For the text-containing cell, return its midpoint in (X, Y) coordinate format. 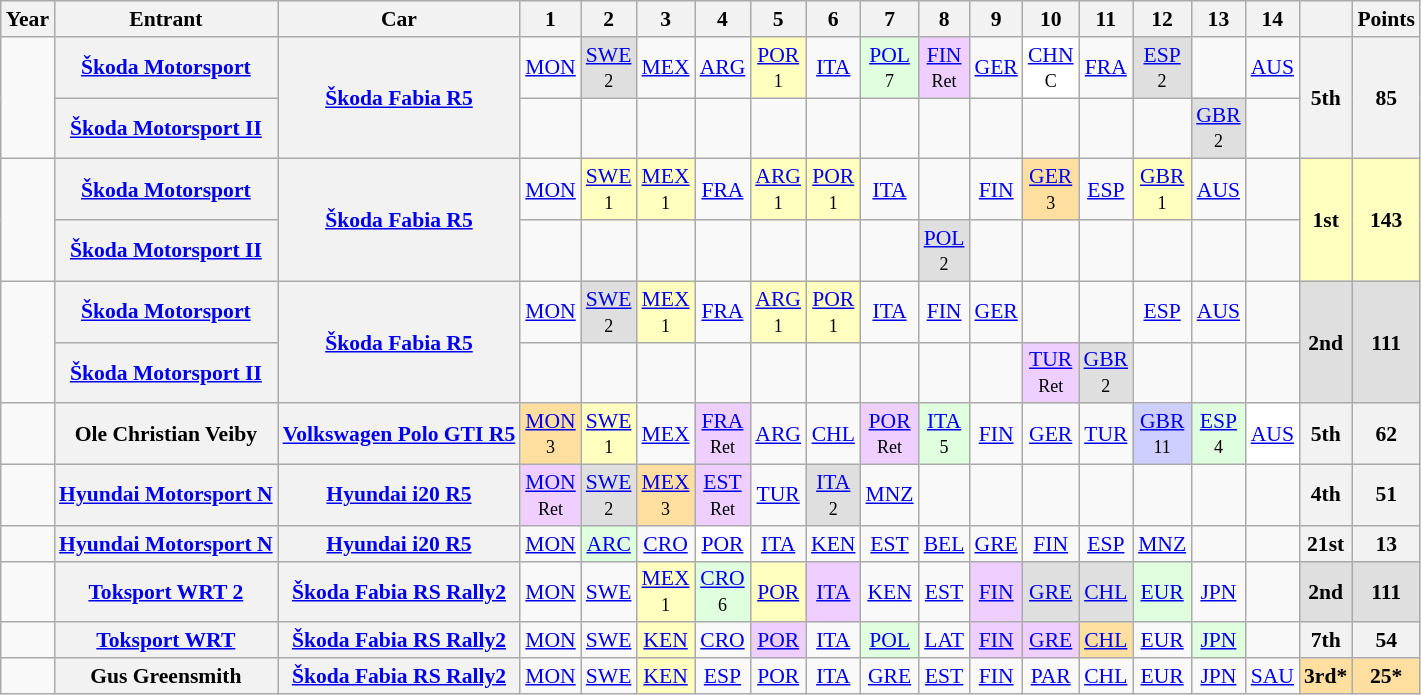
CHNC (1051, 68)
11 (1106, 19)
143 (1386, 220)
ITA2 (833, 496)
25* (1386, 676)
5 (778, 19)
Gus Greensmith (166, 676)
3rd* (1326, 676)
CRO6 (723, 592)
54 (1386, 641)
MEX3 (665, 496)
1st (1326, 220)
3 (665, 19)
14 (1272, 19)
GER3 (1051, 190)
PAR (1051, 676)
POL2 (944, 250)
TURRet (1051, 372)
21st (1326, 544)
10 (1051, 19)
LAT (944, 641)
ESP2 (1162, 68)
POL (890, 641)
Entrant (166, 19)
6 (833, 19)
MON3 (550, 434)
SAU (1272, 676)
ARC (609, 544)
Points (1386, 19)
GBR1 (1162, 190)
Toksport WRT 2 (166, 592)
1 (550, 19)
ESP4 (1218, 434)
51 (1386, 496)
ITA5 (944, 434)
85 (1386, 98)
GBR11 (1162, 434)
Car (400, 19)
Year (28, 19)
Toksport WRT (166, 641)
62 (1386, 434)
7th (1326, 641)
8 (944, 19)
FINRet (944, 68)
2 (609, 19)
4 (723, 19)
FRARet (723, 434)
Volkswagen Polo GTI R5 (400, 434)
7 (890, 19)
12 (1162, 19)
BEL (944, 544)
MONRet (550, 496)
ESTRet (723, 496)
Ole Christian Veiby (166, 434)
PORRet (890, 434)
9 (996, 19)
4th (1326, 496)
POL7 (890, 68)
